Find where the given text appears and provide that cell's center as (x, y) coordinate. 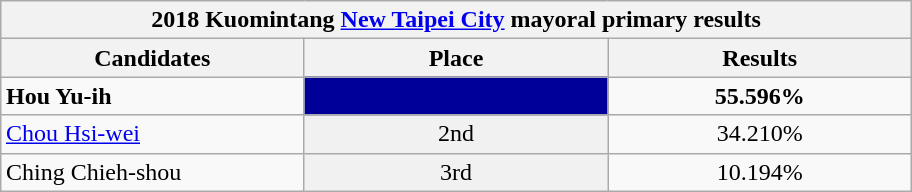
2nd (456, 134)
Chou Hsi-wei (152, 134)
34.210% (760, 134)
Hou Yu-ih (152, 96)
Results (760, 58)
Candidates (152, 58)
Ching Chieh-shou (152, 172)
10.194% (760, 172)
2018 Kuomintang New Taipei City mayoral primary results (456, 20)
3rd (456, 172)
55.596% (760, 96)
Place (456, 58)
